Determine the (X, Y) coordinate at the center of the cell enclosing the given text.  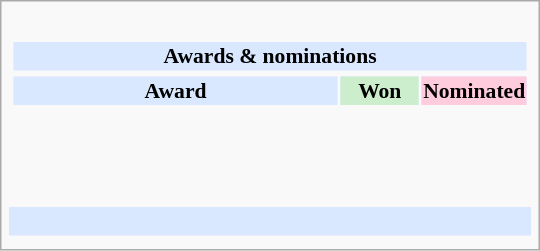
Won (380, 90)
Awards & nominations (270, 56)
Awards & nominations Award Won Nominated (270, 108)
Award (175, 90)
Nominated (474, 90)
